Return the (X, Y) coordinate for the center point of the cell that contains the specified text.  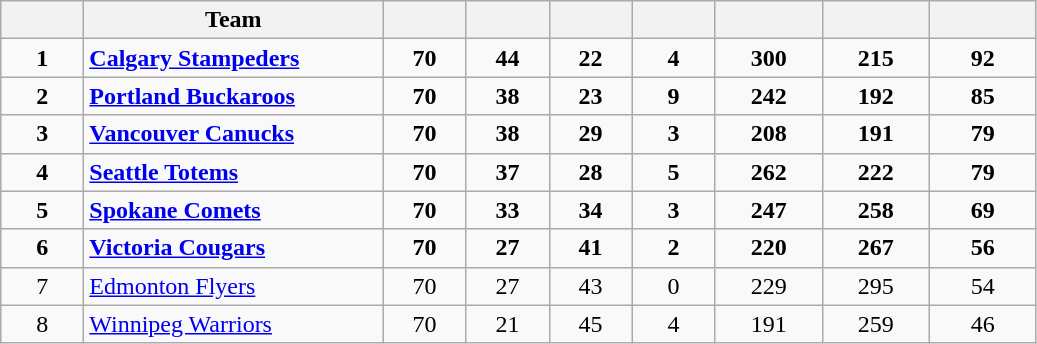
Spokane Comets (234, 210)
262 (768, 172)
69 (982, 210)
300 (768, 58)
23 (590, 96)
Vancouver Canucks (234, 134)
Team (234, 20)
295 (876, 286)
33 (508, 210)
1 (42, 58)
34 (590, 210)
267 (876, 248)
9 (674, 96)
0 (674, 286)
222 (876, 172)
37 (508, 172)
247 (768, 210)
Portland Buckaroos (234, 96)
192 (876, 96)
Calgary Stampeders (234, 58)
45 (590, 324)
Edmonton Flyers (234, 286)
22 (590, 58)
6 (42, 248)
215 (876, 58)
258 (876, 210)
92 (982, 58)
54 (982, 286)
28 (590, 172)
208 (768, 134)
56 (982, 248)
43 (590, 286)
8 (42, 324)
229 (768, 286)
220 (768, 248)
Winnipeg Warriors (234, 324)
44 (508, 58)
29 (590, 134)
46 (982, 324)
Seattle Totems (234, 172)
7 (42, 286)
242 (768, 96)
41 (590, 248)
21 (508, 324)
259 (876, 324)
Victoria Cougars (234, 248)
85 (982, 96)
